Capture the cell that displays the provided text and extract its (X, Y) central coordinate. 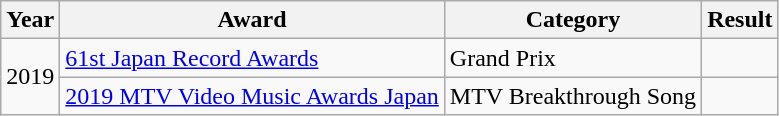
2019 (30, 77)
Result (740, 20)
Award (252, 20)
Grand Prix (572, 58)
MTV Breakthrough Song (572, 96)
2019 MTV Video Music Awards Japan (252, 96)
61st Japan Record Awards (252, 58)
Year (30, 20)
Category (572, 20)
